Find where the given text appears and provide that cell's center as (X, Y) coordinate. 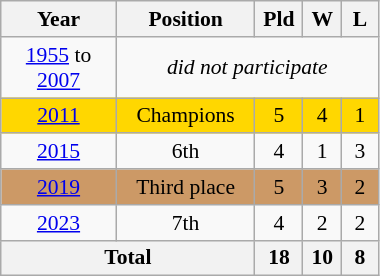
Total (128, 258)
18 (279, 258)
Champions (186, 116)
8 (360, 258)
7th (186, 223)
2011 (59, 116)
Year (59, 19)
1955 to 2007 (59, 68)
L (360, 19)
Pld (279, 19)
6th (186, 152)
Third place (186, 187)
2023 (59, 223)
2019 (59, 187)
Position (186, 19)
10 (322, 258)
did not participate (247, 68)
2015 (59, 152)
W (322, 19)
